Output the [x, y] coordinate of the center of the cell containing the given text.  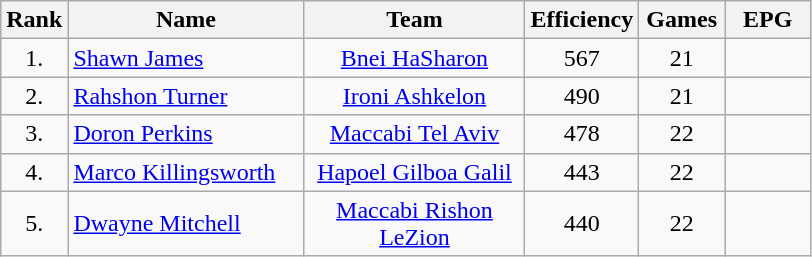
Rahshon Turner [186, 96]
Name [186, 20]
443 [582, 172]
567 [582, 58]
Bnei HaSharon [414, 58]
Ironi Ashkelon [414, 96]
478 [582, 134]
440 [582, 224]
4. [34, 172]
1. [34, 58]
Maccabi Tel Aviv [414, 134]
Doron Perkins [186, 134]
2. [34, 96]
EPG [768, 20]
Efficiency [582, 20]
Team [414, 20]
3. [34, 134]
Rank [34, 20]
490 [582, 96]
Dwayne Mitchell [186, 224]
5. [34, 224]
Shawn James [186, 58]
Maccabi Rishon LeZion [414, 224]
Games [682, 20]
Hapoel Gilboa Galil [414, 172]
Marco Killingsworth [186, 172]
